Search for the cell housing the specified text and yield its [X, Y] center coordinate. 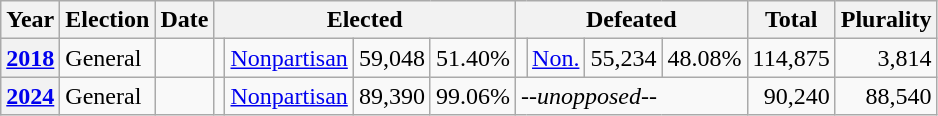
Election [108, 20]
88,540 [886, 96]
Elected [365, 20]
99.06% [472, 96]
48.08% [704, 58]
--unopposed-- [631, 96]
89,390 [392, 96]
3,814 [886, 58]
59,048 [392, 58]
90,240 [791, 96]
2024 [30, 96]
Total [791, 20]
Plurality [886, 20]
2018 [30, 58]
Non. [556, 58]
114,875 [791, 58]
Year [30, 20]
Date [184, 20]
55,234 [624, 58]
51.40% [472, 58]
Defeated [631, 20]
